Pinpoint the cell where the given text exists, returning its [x, y] midpoint coordinate. 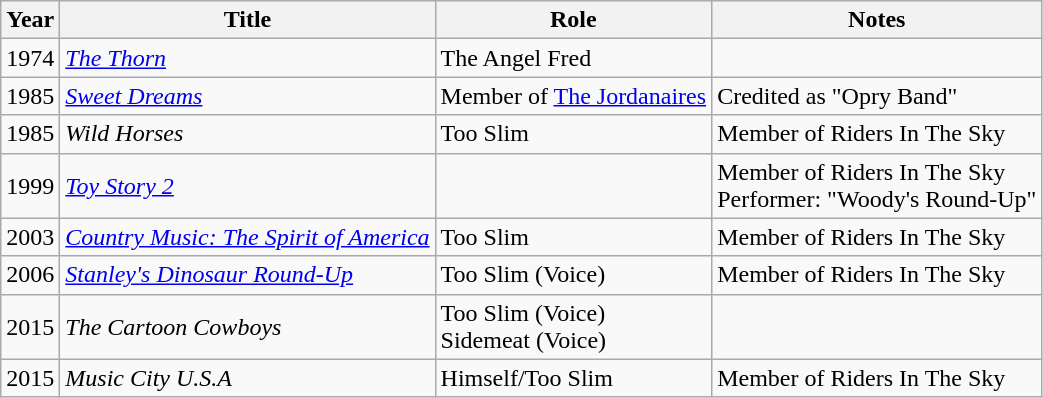
Title [248, 20]
Member of Riders In The SkyPerformer: "Woody's Round-Up" [877, 186]
Year [30, 20]
Himself/Too Slim [574, 378]
Too Slim (Voice)Sidemeat (Voice) [574, 326]
Wild Horses [248, 134]
Member of The Jordanaires [574, 96]
Sweet Dreams [248, 96]
1999 [30, 186]
Credited as "Opry Band" [877, 96]
Notes [877, 20]
The Angel Fred [574, 58]
The Thorn [248, 58]
The Cartoon Cowboys [248, 326]
Toy Story 2 [248, 186]
1974 [30, 58]
Too Slim (Voice) [574, 275]
Music City U.S.A [248, 378]
2003 [30, 237]
2006 [30, 275]
Role [574, 20]
Country Music: The Spirit of America [248, 237]
Stanley's Dinosaur Round-Up [248, 275]
